Pinpoint the cell where the given text exists, returning its (X, Y) midpoint coordinate. 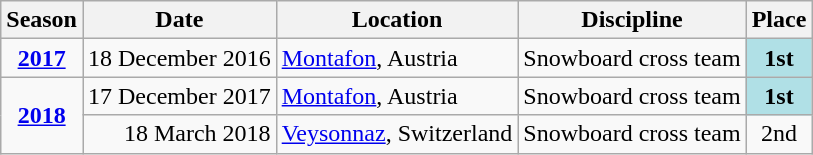
Season (42, 20)
17 December 2017 (179, 96)
Date (179, 20)
Location (397, 20)
2018 (42, 115)
18 December 2016 (179, 58)
18 March 2018 (179, 134)
Veysonnaz, Switzerland (397, 134)
2017 (42, 58)
Discipline (632, 20)
2nd (779, 134)
Place (779, 20)
